For the text-containing cell, return its midpoint in (X, Y) coordinate format. 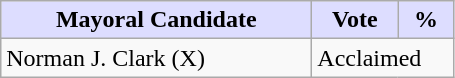
Vote (355, 20)
% (426, 20)
Norman J. Clark (X) (156, 58)
Mayoral Candidate (156, 20)
Acclaimed (383, 58)
